Capture the cell that displays the provided text and extract its (x, y) central coordinate. 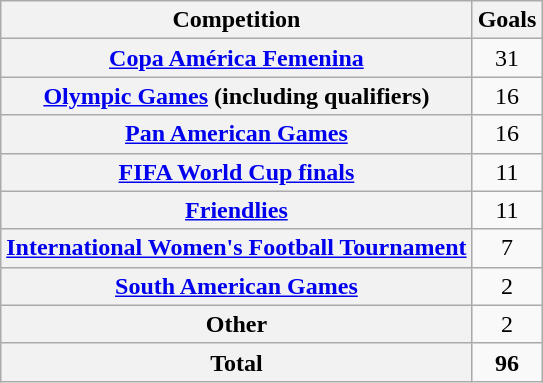
96 (507, 362)
Pan American Games (236, 134)
International Women's Football Tournament (236, 248)
Other (236, 324)
7 (507, 248)
Competition (236, 20)
Friendlies (236, 210)
FIFA World Cup finals (236, 172)
Olympic Games (including qualifiers) (236, 96)
Copa América Femenina (236, 58)
Total (236, 362)
31 (507, 58)
South American Games (236, 286)
Goals (507, 20)
